Capture the cell that displays the provided text and extract its (X, Y) central coordinate. 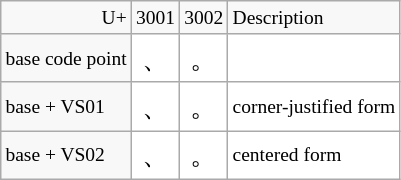
U+ (66, 18)
corner-justified form (314, 106)
base code point (66, 58)
Description (314, 18)
centered form (314, 155)
base + VS01 (66, 106)
。︀ (204, 106)
3002 (204, 18)
、 (155, 58)
3001 (155, 18)
、︁ (155, 155)
base + VS02 (66, 155)
、︀ (155, 106)
。︁ (204, 155)
。 (204, 58)
